Search for the cell housing the specified text and yield its [X, Y] center coordinate. 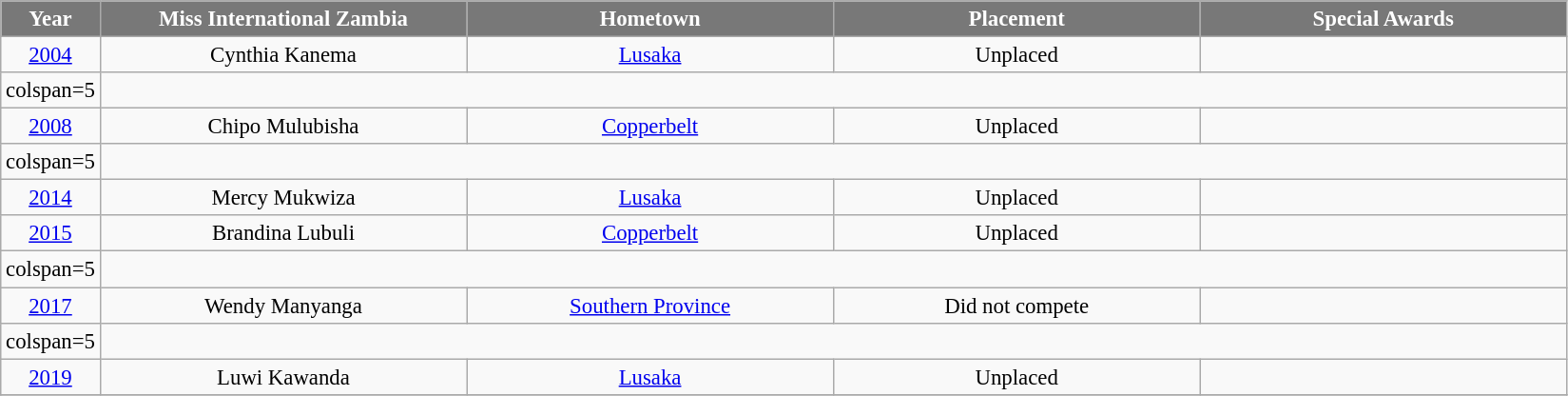
Southern Province [650, 306]
Cynthia Kanema [283, 55]
2008 [50, 127]
2004 [50, 55]
Year [50, 19]
Chipo Mulubisha [283, 127]
Mercy Mukwiza [283, 198]
2017 [50, 306]
Miss International Zambia [283, 19]
Placement [1016, 19]
2015 [50, 233]
2014 [50, 198]
2019 [50, 377]
Wendy Manyanga [283, 306]
Special Awards [1384, 19]
Did not compete [1016, 306]
Brandina Lubuli [283, 233]
Luwi Kawanda [283, 377]
Hometown [650, 19]
